For the text-containing cell, return its midpoint in (X, Y) coordinate format. 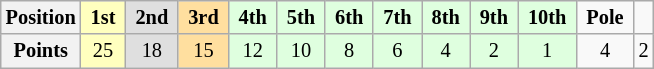
Points (41, 51)
8th (446, 17)
15 (203, 51)
1 (547, 51)
3rd (203, 17)
25 (104, 51)
6th (349, 17)
12 (253, 51)
10 (301, 51)
1st (104, 17)
10th (547, 17)
18 (152, 51)
7th (397, 17)
4th (253, 17)
8 (349, 51)
Pole (604, 17)
5th (301, 17)
6 (397, 51)
Position (41, 17)
9th (494, 17)
2nd (152, 17)
